Pinpoint the cell where the given text exists, returning its [x, y] midpoint coordinate. 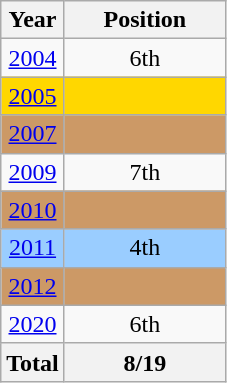
4th [144, 248]
Year [33, 20]
8/19 [144, 362]
Position [144, 20]
2020 [33, 324]
2007 [33, 134]
2009 [33, 172]
2011 [33, 248]
2010 [33, 210]
2012 [33, 286]
2005 [33, 96]
7th [144, 172]
2004 [33, 58]
Total [33, 362]
